Determine the (x, y) coordinate at the center of the cell enclosing the given text.  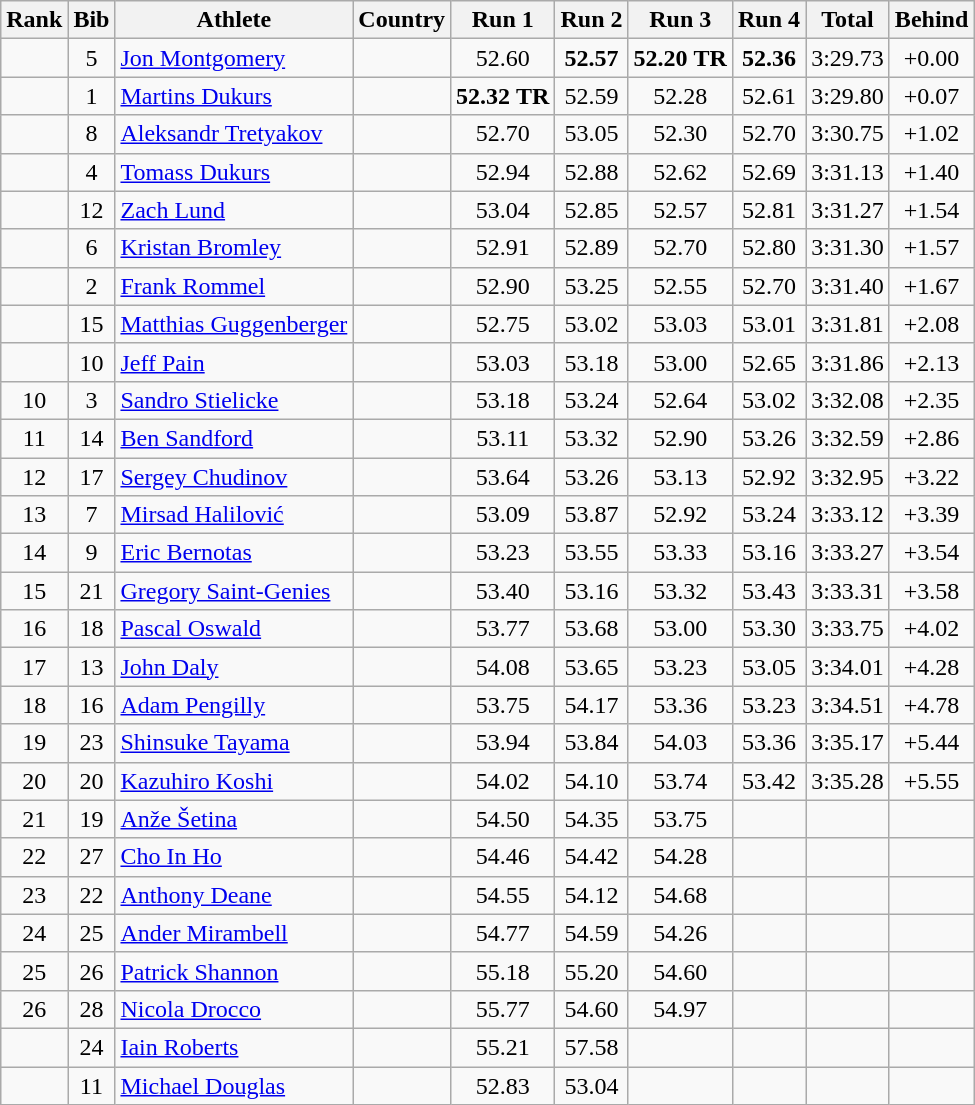
Patrick Shannon (234, 971)
53.94 (503, 743)
+2.08 (931, 324)
53.11 (503, 438)
3:31.40 (848, 286)
3:31.27 (848, 210)
+4.02 (931, 629)
+1.02 (931, 134)
52.88 (592, 172)
53.43 (768, 591)
52.94 (503, 172)
5 (92, 58)
54.28 (680, 857)
Run 3 (680, 20)
+1.54 (931, 210)
Sandro Stielicke (234, 400)
3:34.01 (848, 667)
52.20 TR (680, 58)
Run 4 (768, 20)
54.03 (680, 743)
54.35 (592, 819)
53.25 (592, 286)
Behind (931, 20)
Jeff Pain (234, 362)
+5.55 (931, 781)
53.09 (503, 515)
3:33.31 (848, 591)
+2.86 (931, 438)
1 (92, 96)
Ander Mirambell (234, 933)
52.69 (768, 172)
+2.35 (931, 400)
55.20 (592, 971)
52.59 (592, 96)
52.36 (768, 58)
9 (92, 553)
52.55 (680, 286)
8 (92, 134)
52.75 (503, 324)
3:35.17 (848, 743)
54.08 (503, 667)
+0.07 (931, 96)
Matthias Guggenberger (234, 324)
Shinsuke Tayama (234, 743)
54.10 (592, 781)
3 (92, 400)
52.85 (592, 210)
Anthony Deane (234, 895)
55.77 (503, 1009)
53.64 (503, 477)
52.91 (503, 248)
54.68 (680, 895)
53.87 (592, 515)
Tomass Dukurs (234, 172)
Nicola Drocco (234, 1009)
54.42 (592, 857)
3:33.75 (848, 629)
Iain Roberts (234, 1047)
3:29.80 (848, 96)
Anže Šetina (234, 819)
53.42 (768, 781)
53.84 (592, 743)
+3.22 (931, 477)
3:32.08 (848, 400)
+3.54 (931, 553)
54.17 (592, 705)
3:31.81 (848, 324)
54.55 (503, 895)
3:31.86 (848, 362)
+0.00 (931, 58)
55.18 (503, 971)
53.68 (592, 629)
Kazuhiro Koshi (234, 781)
54.12 (592, 895)
3:33.27 (848, 553)
Mirsad Halilović (234, 515)
53.77 (503, 629)
52.60 (503, 58)
+4.28 (931, 667)
+4.78 (931, 705)
3:32.95 (848, 477)
4 (92, 172)
Cho In Ho (234, 857)
Country (402, 20)
52.65 (768, 362)
3:31.13 (848, 172)
Athlete (234, 20)
57.58 (592, 1047)
53.13 (680, 477)
27 (92, 857)
52.62 (680, 172)
+3.58 (931, 591)
6 (92, 248)
53.30 (768, 629)
+1.67 (931, 286)
52.61 (768, 96)
Frank Rommel (234, 286)
Jon Montgomery (234, 58)
Kristan Bromley (234, 248)
3:31.30 (848, 248)
52.80 (768, 248)
54.26 (680, 933)
53.40 (503, 591)
Bib (92, 20)
3:32.59 (848, 438)
3:29.73 (848, 58)
53.01 (768, 324)
Adam Pengilly (234, 705)
53.65 (592, 667)
+2.13 (931, 362)
3:35.28 (848, 781)
52.89 (592, 248)
54.02 (503, 781)
52.28 (680, 96)
2 (92, 286)
54.59 (592, 933)
John Daly (234, 667)
Martins Dukurs (234, 96)
54.46 (503, 857)
Aleksandr Tretyakov (234, 134)
52.32 TR (503, 96)
55.21 (503, 1047)
Rank (34, 20)
+1.40 (931, 172)
Gregory Saint-Genies (234, 591)
7 (92, 515)
52.83 (503, 1085)
3:34.51 (848, 705)
Zach Lund (234, 210)
52.81 (768, 210)
Pascal Oswald (234, 629)
+3.39 (931, 515)
52.30 (680, 134)
54.50 (503, 819)
54.97 (680, 1009)
53.55 (592, 553)
+5.44 (931, 743)
3:33.12 (848, 515)
Michael Douglas (234, 1085)
Eric Bernotas (234, 553)
52.64 (680, 400)
Ben Sandford (234, 438)
Run 2 (592, 20)
53.33 (680, 553)
Total (848, 20)
3:30.75 (848, 134)
54.77 (503, 933)
+1.57 (931, 248)
Run 1 (503, 20)
53.74 (680, 781)
28 (92, 1009)
Sergey Chudinov (234, 477)
